Locate the cell with the specified text and output its (X, Y) center coordinate. 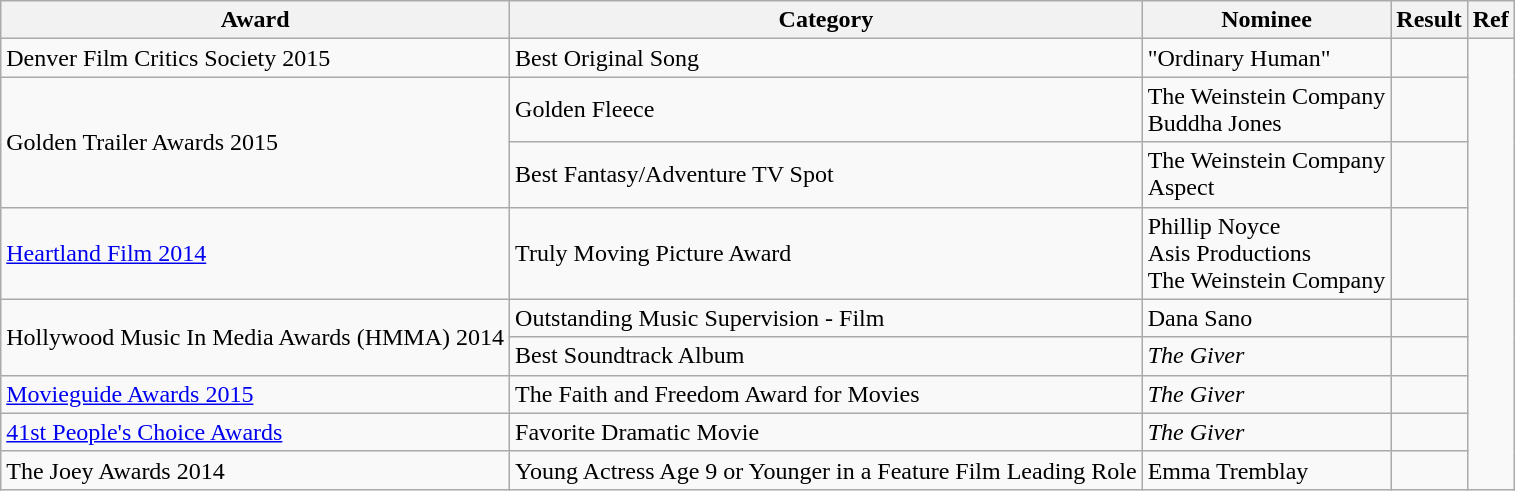
The Weinstein CompanyAspect (1266, 174)
Emma Tremblay (1266, 470)
The Joey Awards 2014 (256, 470)
Heartland Film 2014 (256, 253)
Favorite Dramatic Movie (826, 432)
Truly Moving Picture Award (826, 253)
Golden Trailer Awards 2015 (256, 142)
Ref (1490, 20)
Movieguide Awards 2015 (256, 394)
Result (1429, 20)
Award (256, 20)
Outstanding Music Supervision - Film (826, 318)
Phillip NoyceAsis ProductionsThe Weinstein Company (1266, 253)
Nominee (1266, 20)
41st People's Choice Awards (256, 432)
"Ordinary Human" (1266, 58)
Category (826, 20)
Best Fantasy/Adventure TV Spot (826, 174)
The Weinstein CompanyBuddha Jones (1266, 110)
The Faith and Freedom Award for Movies (826, 394)
Hollywood Music In Media Awards (HMMA) 2014 (256, 337)
Best Original Song (826, 58)
Young Actress Age 9 or Younger in a Feature Film Leading Role (826, 470)
Denver Film Critics Society 2015 (256, 58)
Dana Sano (1266, 318)
Best Soundtrack Album (826, 356)
Golden Fleece (826, 110)
